Scan for the cell matching the given text and deliver its (x, y) coordinate at center. 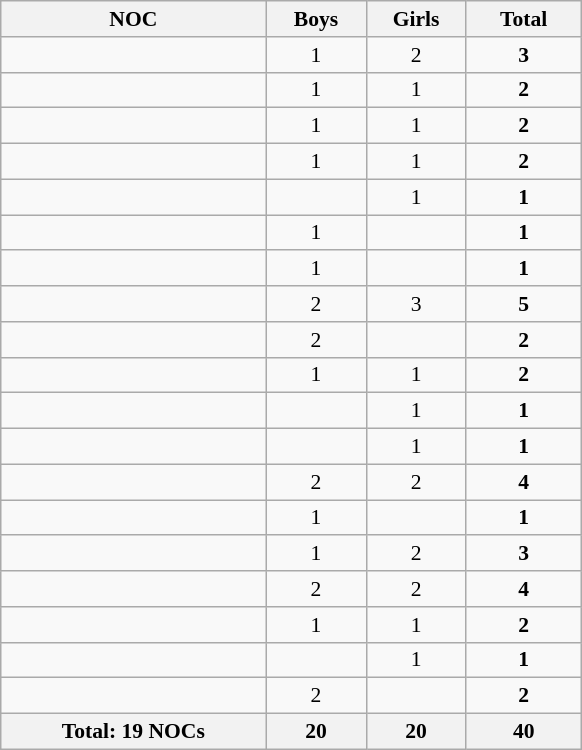
Girls (416, 19)
Boys (316, 19)
NOC (134, 19)
Total (524, 19)
40 (524, 732)
5 (524, 304)
Total: 19 NOCs (134, 732)
